Extract the (x, y) coordinate from the center of the cell holding the provided text.  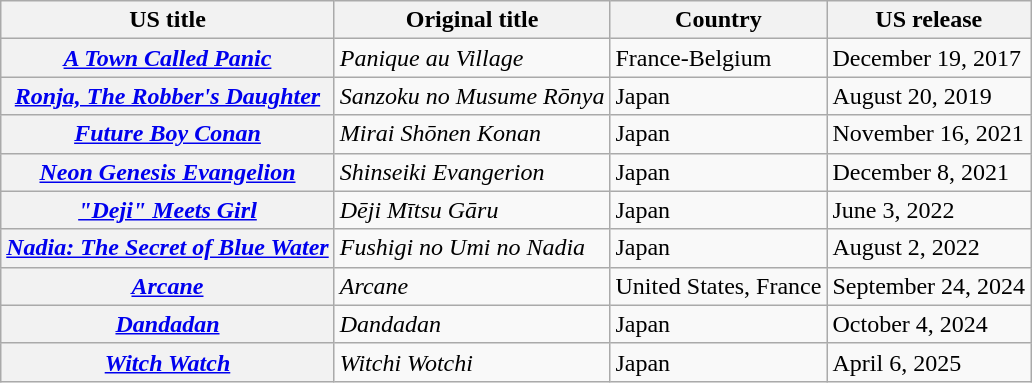
Panique au Village (472, 58)
October 4, 2024 (929, 324)
Original title (472, 20)
Future Boy Conan (168, 134)
December 19, 2017 (929, 58)
Dēji Mītsu Gāru (472, 210)
Mirai Shōnen Konan (472, 134)
Sanzoku no Musume Rōnya (472, 96)
December 8, 2021 (929, 172)
Country (718, 20)
Nadia: The Secret of Blue Water (168, 248)
US title (168, 20)
April 6, 2025 (929, 362)
August 20, 2019 (929, 96)
Ronja, The Robber's Daughter (168, 96)
Shinseiki Evangerion (472, 172)
June 3, 2022 (929, 210)
France-Belgium (718, 58)
Witchi Wotchi (472, 362)
August 2, 2022 (929, 248)
Witch Watch (168, 362)
Fushigi no Umi no Nadia (472, 248)
November 16, 2021 (929, 134)
United States, France (718, 286)
A Town Called Panic (168, 58)
September 24, 2024 (929, 286)
Neon Genesis Evangelion (168, 172)
"Deji" Meets Girl (168, 210)
US release (929, 20)
